Scan for the cell matching the given text and deliver its [X, Y] coordinate at center. 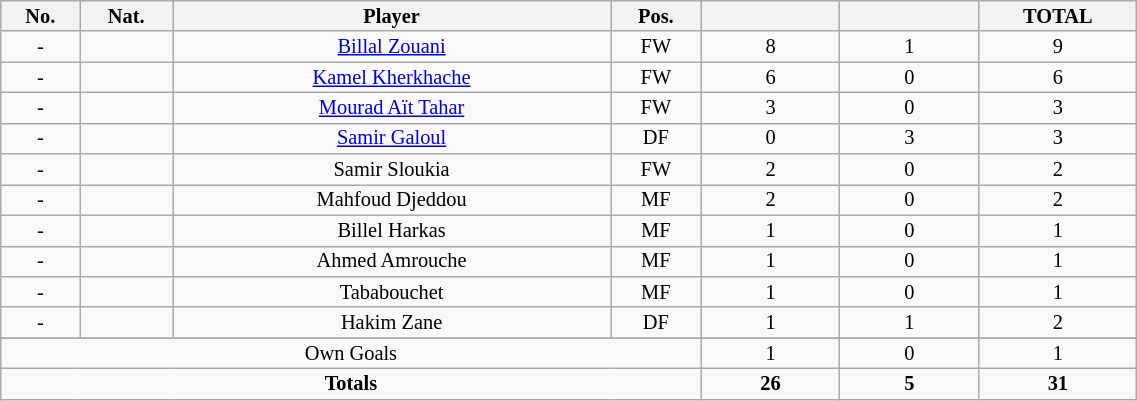
Mourad Aït Tahar [392, 108]
Pos. [656, 16]
31 [1058, 384]
9 [1058, 46]
Hakim Zane [392, 322]
Kamel Kherkhache [392, 78]
Player [392, 16]
Billal Zouani [392, 46]
TOTAL [1058, 16]
Totals [351, 384]
Nat. [126, 16]
5 [910, 384]
Samir Galoul [392, 138]
Own Goals [351, 354]
Samir Sloukia [392, 170]
8 [770, 46]
No. [40, 16]
Tababouchet [392, 292]
Mahfoud Djeddou [392, 200]
Ahmed Amrouche [392, 262]
26 [770, 384]
Billel Harkas [392, 230]
